Output the (X, Y) coordinate of the center of the cell containing the given text.  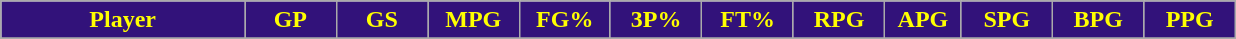
PPG (1190, 20)
FT% (748, 20)
BPG (1098, 20)
MPG (474, 20)
APG (923, 20)
3P% (656, 20)
GP (290, 20)
RPG (838, 20)
FG% (564, 20)
GS (382, 20)
Player (123, 20)
SPG (1006, 20)
